Pinpoint the cell where the given text exists, returning its (X, Y) midpoint coordinate. 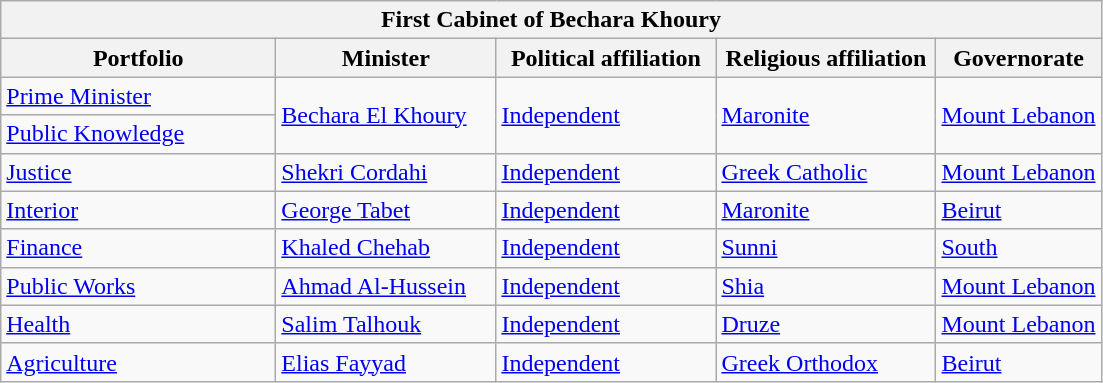
Shia (826, 286)
Druze (826, 324)
Shekri Cordahi (386, 172)
Public Knowledge (138, 134)
Khaled Chehab (386, 248)
Greek Orthodox (826, 362)
Political affiliation (606, 58)
Health (138, 324)
Justice (138, 172)
Salim Talhouk (386, 324)
Portfolio (138, 58)
First Cabinet of Bechara Khoury (551, 20)
South (1018, 248)
Prime Minister (138, 96)
Interior (138, 210)
Elias Fayyad (386, 362)
Agriculture (138, 362)
Sunni (826, 248)
Finance (138, 248)
Governorate (1018, 58)
Greek Catholic (826, 172)
George Tabet (386, 210)
Bechara El Khoury (386, 115)
Minister (386, 58)
Religious affiliation (826, 58)
Ahmad Al-Hussein (386, 286)
Public Works (138, 286)
